For the text-containing cell, return its midpoint in (x, y) coordinate format. 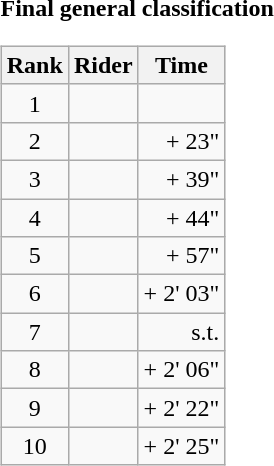
3 (34, 179)
+ 39" (182, 179)
7 (34, 332)
Rider (103, 65)
4 (34, 217)
+ 2' 25" (182, 446)
5 (34, 256)
1 (34, 103)
10 (34, 446)
s.t. (182, 332)
6 (34, 294)
Time (182, 65)
2 (34, 141)
+ 44" (182, 217)
+ 2' 22" (182, 408)
+ 23" (182, 141)
8 (34, 370)
+ 2' 06" (182, 370)
+ 57" (182, 256)
+ 2' 03" (182, 294)
Rank (34, 65)
9 (34, 408)
